Find where the given text appears and provide that cell's center as (X, Y) coordinate. 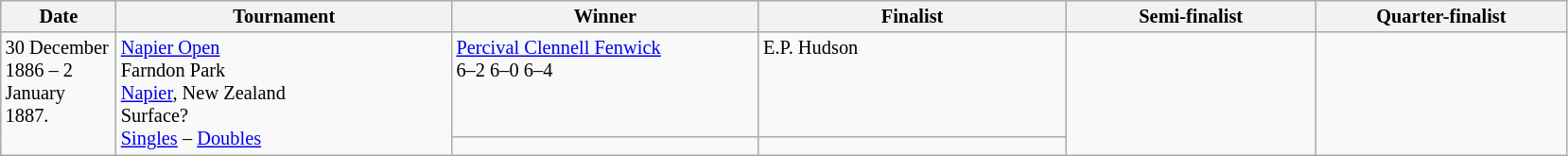
Finalist (912, 16)
Semi-finalist (1192, 16)
Napier OpenFarndon ParkNapier, New ZealandSurface?Singles – Doubles (284, 94)
Winner (605, 16)
Percival Clennell Fenwick6–2 6–0 6–4 (605, 85)
30 December 1886 – 2 January 1887. (59, 94)
E.P. Hudson (912, 85)
Date (59, 16)
Tournament (284, 16)
Quarter-finalist (1441, 16)
